Return the [X, Y] coordinate for the center point of the cell that contains the specified text.  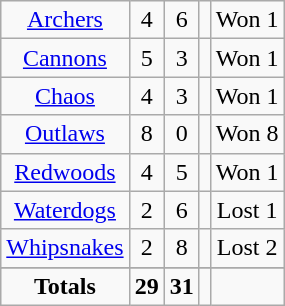
Redwoods [65, 172]
Archers [65, 20]
Lost 1 [247, 210]
Totals [65, 286]
Outlaws [65, 134]
Won 8 [247, 134]
0 [182, 134]
29 [146, 286]
Cannons [65, 58]
31 [182, 286]
Whipsnakes [65, 248]
Lost 2 [247, 248]
Chaos [65, 96]
Waterdogs [65, 210]
